From the cell containing the given text, extract its center point as (x, y) coordinate. 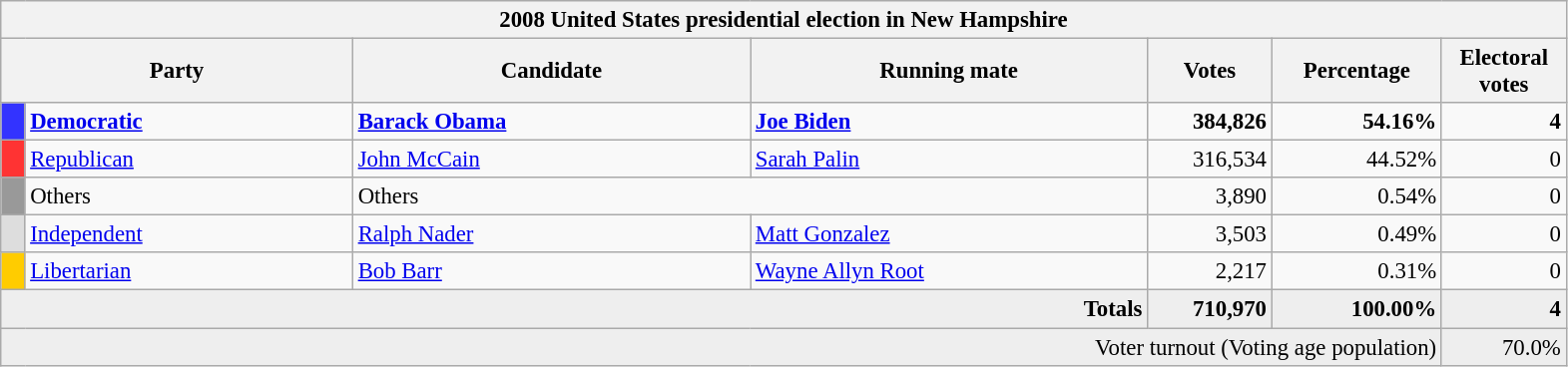
Party (178, 72)
0.54% (1356, 196)
Running mate (949, 72)
100.00% (1356, 309)
Libertarian (189, 272)
Ralph Nader (551, 234)
Sarah Palin (949, 160)
Barack Obama (551, 122)
2,217 (1210, 272)
Candidate (551, 72)
Democratic (189, 122)
Voter turnout (Voting age population) (722, 347)
2008 United States presidential election in New Hampshire (784, 20)
44.52% (1356, 160)
John McCain (551, 160)
Wayne Allyn Root (949, 272)
0.31% (1356, 272)
0.49% (1356, 234)
Independent (189, 234)
Republican (189, 160)
Percentage (1356, 72)
Joe Biden (949, 122)
710,970 (1210, 309)
3,503 (1210, 234)
70.0% (1503, 347)
Votes (1210, 72)
Bob Barr (551, 272)
Electoral votes (1503, 72)
Totals (575, 309)
316,534 (1210, 160)
54.16% (1356, 122)
384,826 (1210, 122)
Matt Gonzalez (949, 234)
3,890 (1210, 196)
